For the text-containing cell, return its midpoint in [x, y] coordinate format. 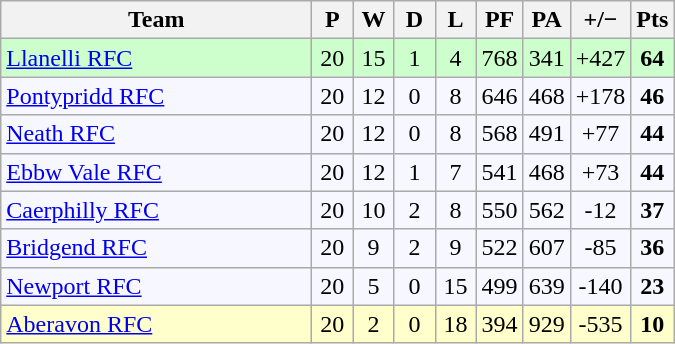
-12 [600, 210]
607 [546, 248]
Bridgend RFC [156, 248]
Pts [652, 20]
562 [546, 210]
929 [546, 324]
PA [546, 20]
23 [652, 286]
36 [652, 248]
568 [500, 134]
Newport RFC [156, 286]
646 [500, 96]
394 [500, 324]
18 [456, 324]
Neath RFC [156, 134]
Ebbw Vale RFC [156, 172]
+178 [600, 96]
+/− [600, 20]
L [456, 20]
+77 [600, 134]
46 [652, 96]
Pontypridd RFC [156, 96]
37 [652, 210]
D [414, 20]
Aberavon RFC [156, 324]
+427 [600, 58]
-535 [600, 324]
550 [500, 210]
639 [546, 286]
+73 [600, 172]
P [332, 20]
7 [456, 172]
PF [500, 20]
Team [156, 20]
499 [500, 286]
Caerphilly RFC [156, 210]
W [374, 20]
768 [500, 58]
-85 [600, 248]
5 [374, 286]
4 [456, 58]
-140 [600, 286]
541 [500, 172]
Llanelli RFC [156, 58]
64 [652, 58]
341 [546, 58]
522 [500, 248]
491 [546, 134]
